Pinpoint the cell where the given text exists, returning its (X, Y) midpoint coordinate. 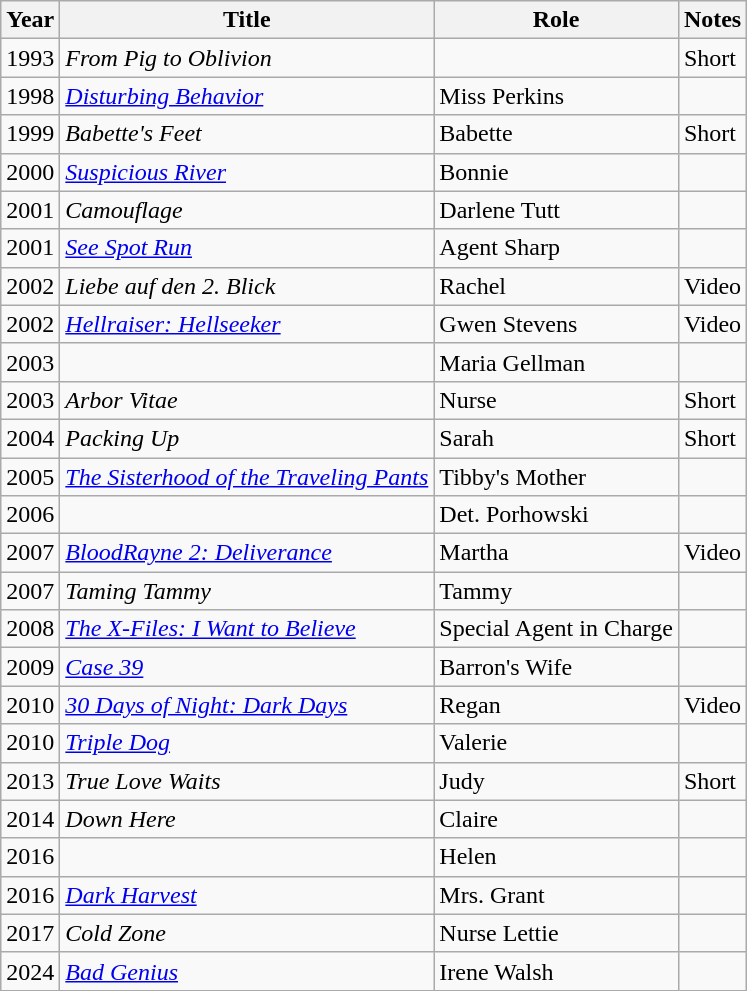
Darlene Tutt (556, 210)
The Sisterhood of the Traveling Pants (247, 477)
1993 (30, 58)
Nurse Lettie (556, 933)
BloodRayne 2: Deliverance (247, 553)
Barron's Wife (556, 667)
2014 (30, 819)
From Pig to Oblivion (247, 58)
Sarah (556, 438)
Suspicious River (247, 172)
Maria Gellman (556, 362)
2024 (30, 971)
Dark Harvest (247, 895)
Case 39 (247, 667)
Regan (556, 705)
1998 (30, 96)
Cold Zone (247, 933)
2008 (30, 629)
2013 (30, 781)
Notes (712, 20)
Hellraiser: Hellseeker (247, 324)
Irene Walsh (556, 971)
True Love Waits (247, 781)
2017 (30, 933)
Tammy (556, 591)
Miss Perkins (556, 96)
Claire (556, 819)
2006 (30, 515)
Triple Dog (247, 743)
Disturbing Behavior (247, 96)
30 Days of Night: Dark Days (247, 705)
Packing Up (247, 438)
2009 (30, 667)
Tibby's Mother (556, 477)
2004 (30, 438)
See Spot Run (247, 248)
Role (556, 20)
Det. Porhowski (556, 515)
Bonnie (556, 172)
Judy (556, 781)
Title (247, 20)
Gwen Stevens (556, 324)
Babette's Feet (247, 134)
Nurse (556, 400)
Arbor Vitae (247, 400)
2000 (30, 172)
Special Agent in Charge (556, 629)
Year (30, 20)
Bad Genius (247, 971)
The X-Files: I Want to Believe (247, 629)
Liebe auf den 2. Blick (247, 286)
Camouflage (247, 210)
Rachel (556, 286)
Martha (556, 553)
Down Here (247, 819)
Helen (556, 857)
Taming Tammy (247, 591)
Mrs. Grant (556, 895)
2005 (30, 477)
Babette (556, 134)
Agent Sharp (556, 248)
Valerie (556, 743)
1999 (30, 134)
